Return [x, y] of the center of cell containing provided text 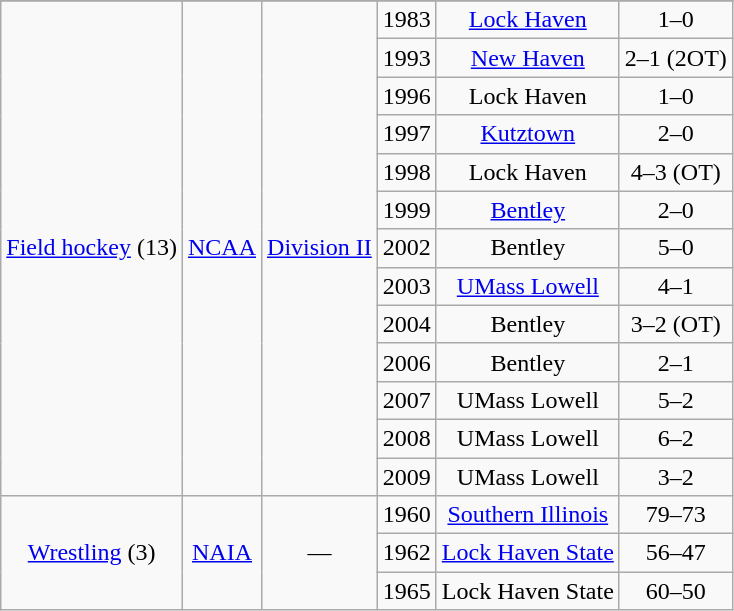
1997 [406, 134]
1983 [406, 20]
Division II [320, 248]
60–50 [676, 591]
— [320, 553]
1998 [406, 172]
1962 [406, 553]
Southern Illinois [528, 515]
2003 [406, 286]
Kutztown [528, 134]
3–2 (OT) [676, 324]
2002 [406, 248]
NAIA [222, 553]
Field hockey (13) [92, 248]
Wrestling (3) [92, 553]
4–1 [676, 286]
2–1 (2OT) [676, 58]
1965 [406, 591]
2009 [406, 477]
4–3 (OT) [676, 172]
2007 [406, 400]
2004 [406, 324]
1999 [406, 210]
1996 [406, 96]
1960 [406, 515]
NCAA [222, 248]
1993 [406, 58]
2008 [406, 438]
5–2 [676, 400]
5–0 [676, 248]
3–2 [676, 477]
New Haven [528, 58]
56–47 [676, 553]
6–2 [676, 438]
79–73 [676, 515]
2006 [406, 362]
2–1 [676, 362]
